Determine the [x, y] coordinate at the center of the cell enclosing the given text.  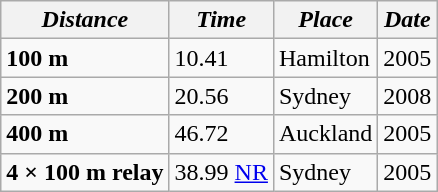
100 m [85, 58]
46.72 [221, 134]
2008 [408, 96]
38.99 NR [221, 172]
Date [408, 20]
Place [325, 20]
Hamilton [325, 58]
400 m [85, 134]
Distance [85, 20]
10.41 [221, 58]
Auckland [325, 134]
200 m [85, 96]
Time [221, 20]
20.56 [221, 96]
4 × 100 m relay [85, 172]
